Return the (x, y) coordinate for the center point of the cell that contains the specified text.  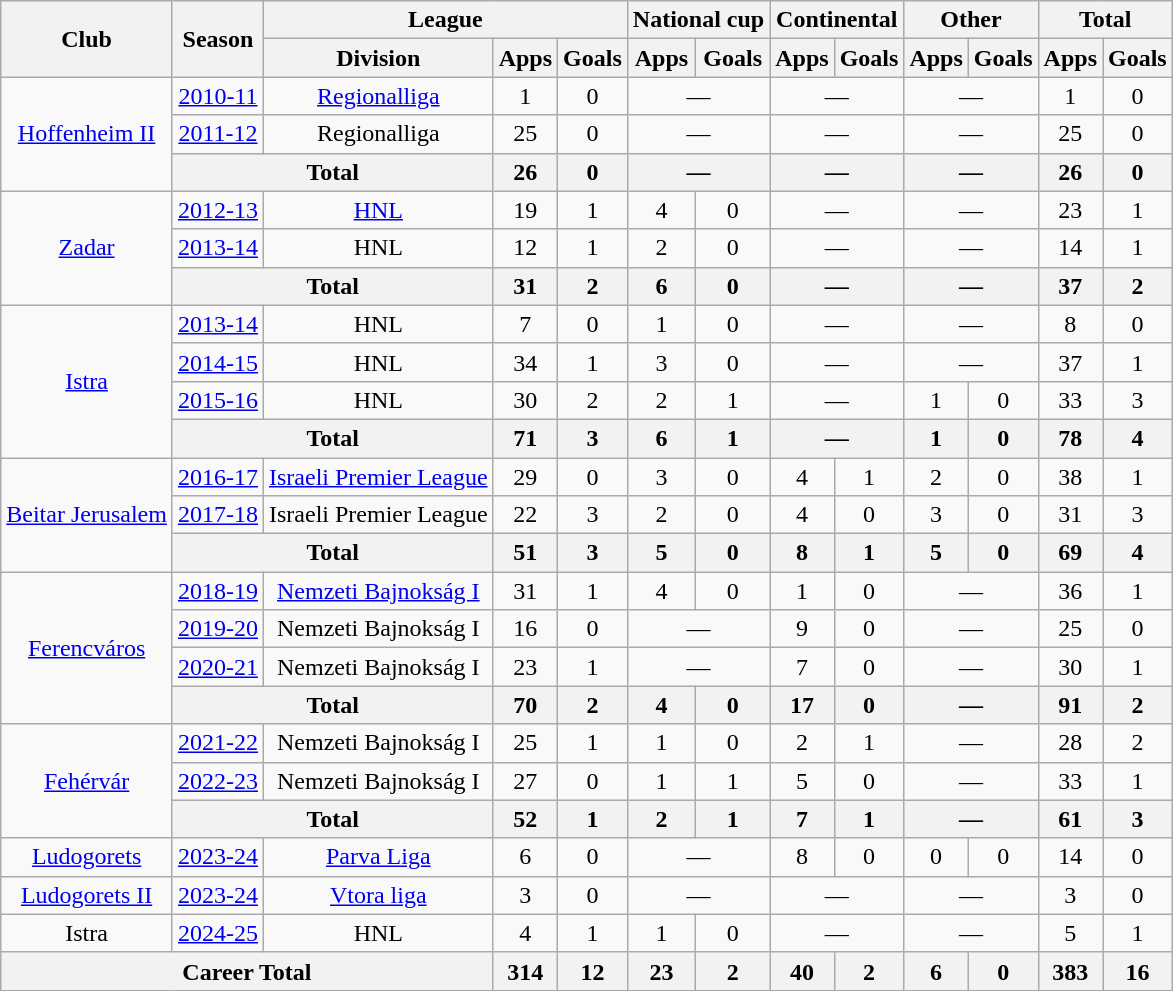
Division (378, 58)
Hoffenheim II (87, 134)
2022-23 (218, 781)
91 (1070, 705)
2011-12 (218, 134)
71 (525, 438)
Vtora liga (378, 895)
2017-18 (218, 515)
51 (525, 553)
314 (525, 971)
2012-13 (218, 210)
2019-20 (218, 629)
2010-11 (218, 96)
9 (802, 629)
2015-16 (218, 400)
28 (1070, 743)
38 (1070, 477)
Parva Liga (378, 857)
2016-17 (218, 477)
22 (525, 515)
70 (525, 705)
Beitar Jerusalem (87, 515)
27 (525, 781)
78 (1070, 438)
Ludogorets II (87, 895)
Season (218, 39)
2024-25 (218, 933)
69 (1070, 553)
61 (1070, 819)
Career Total (247, 971)
Other (971, 20)
Continental (837, 20)
2021-22 (218, 743)
36 (1070, 591)
383 (1070, 971)
National cup (698, 20)
League (445, 20)
19 (525, 210)
Ferencváros (87, 648)
Zadar (87, 248)
2018-19 (218, 591)
2014-15 (218, 362)
40 (802, 971)
29 (525, 477)
34 (525, 362)
17 (802, 705)
2020-21 (218, 667)
Fehérvár (87, 781)
Club (87, 39)
52 (525, 819)
Ludogorets (87, 857)
